Capture the cell that displays the provided text and extract its [x, y] central coordinate. 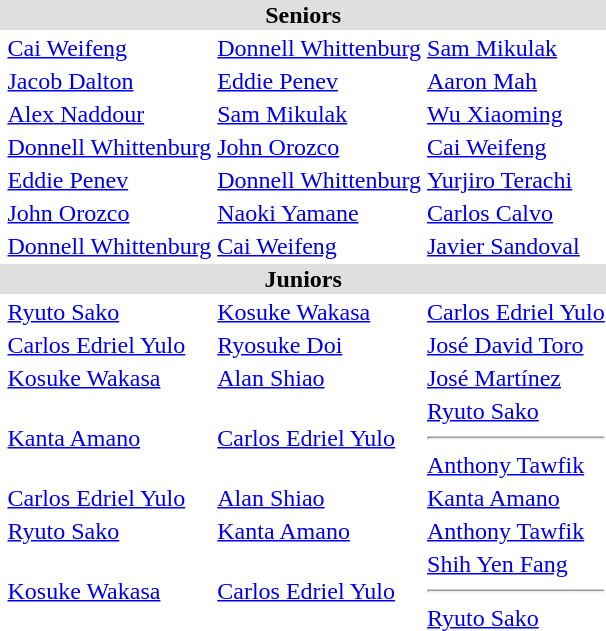
Juniors [303, 279]
Ryosuke Doi [320, 345]
Jacob Dalton [110, 81]
Alex Naddour [110, 114]
Naoki Yamane [320, 213]
Seniors [303, 15]
Sam Mikulak [320, 114]
